Detect which cell encompasses the target text, then output its (X, Y) center coordinate. 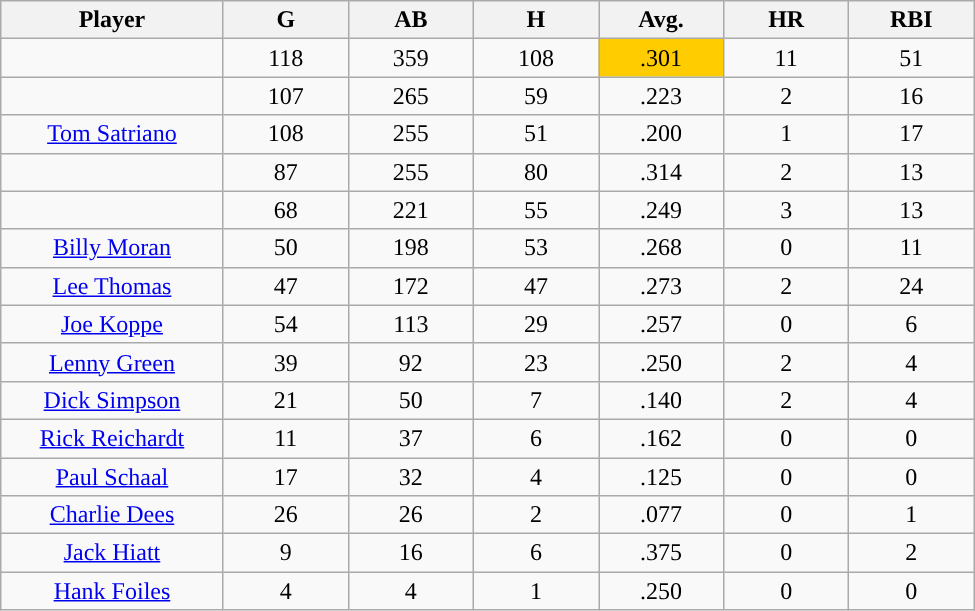
RBI (912, 20)
87 (286, 172)
H (536, 20)
198 (410, 248)
24 (912, 286)
.257 (660, 324)
39 (286, 362)
107 (286, 96)
172 (410, 286)
21 (286, 400)
Charlie Dees (112, 515)
.301 (660, 58)
3 (786, 210)
68 (286, 210)
.314 (660, 172)
59 (536, 96)
.249 (660, 210)
.162 (660, 438)
9 (286, 553)
7 (536, 400)
.077 (660, 515)
23 (536, 362)
53 (536, 248)
80 (536, 172)
HR (786, 20)
Joe Koppe (112, 324)
AB (410, 20)
.268 (660, 248)
.375 (660, 553)
359 (410, 58)
Lenny Green (112, 362)
Hank Foiles (112, 591)
Tom Satriano (112, 134)
113 (410, 324)
118 (286, 58)
Lee Thomas (112, 286)
54 (286, 324)
.273 (660, 286)
Paul Schaal (112, 477)
32 (410, 477)
Dick Simpson (112, 400)
55 (536, 210)
Billy Moran (112, 248)
G (286, 20)
Player (112, 20)
.140 (660, 400)
.200 (660, 134)
Rick Reichardt (112, 438)
265 (410, 96)
37 (410, 438)
221 (410, 210)
.125 (660, 477)
Avg. (660, 20)
Jack Hiatt (112, 553)
92 (410, 362)
.223 (660, 96)
29 (536, 324)
